Return [X, Y] of the center of cell containing provided text 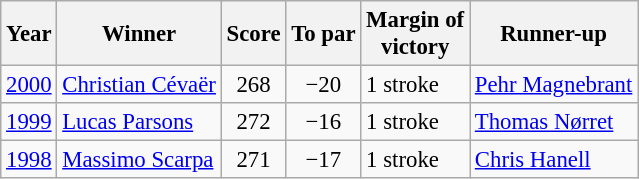
Year [29, 34]
Christian Cévaër [139, 85]
Pehr Magnebrant [554, 85]
2000 [29, 85]
1999 [29, 122]
Lucas Parsons [139, 122]
−16 [324, 122]
Score [254, 34]
Massimo Scarpa [139, 160]
1998 [29, 160]
Margin ofvictory [416, 34]
272 [254, 122]
Thomas Nørret [554, 122]
Runner-up [554, 34]
−20 [324, 85]
271 [254, 160]
−17 [324, 160]
To par [324, 34]
Chris Hanell [554, 160]
268 [254, 85]
Winner [139, 34]
